Provide the [x, y] coordinate of the cell's center where the given text is located.  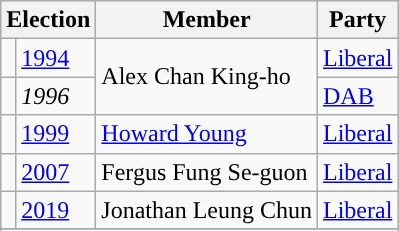
Alex Chan King-ho [207, 77]
Member [207, 20]
Fergus Fung Se-guon [207, 172]
Howard Young [207, 134]
Jonathan Leung Chun [207, 210]
DAB [358, 96]
Party [358, 20]
1994 [56, 58]
1996 [56, 96]
2007 [56, 172]
2019 [56, 210]
1999 [56, 134]
Election [48, 20]
